Detect which cell encompasses the target text, then output its [X, Y] center coordinate. 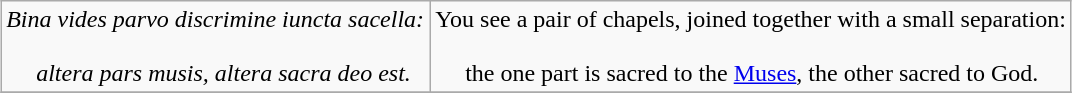
You see a pair of chapels, joined together with a small separation: the one part is sacred to the Muses, the other sacred to God. [751, 47]
Bina vides parvo discrimine iuncta sacella: altera pars musis, altera sacra deo est. [216, 47]
